Extract the [x, y] coordinate from the center of the cell holding the provided text.  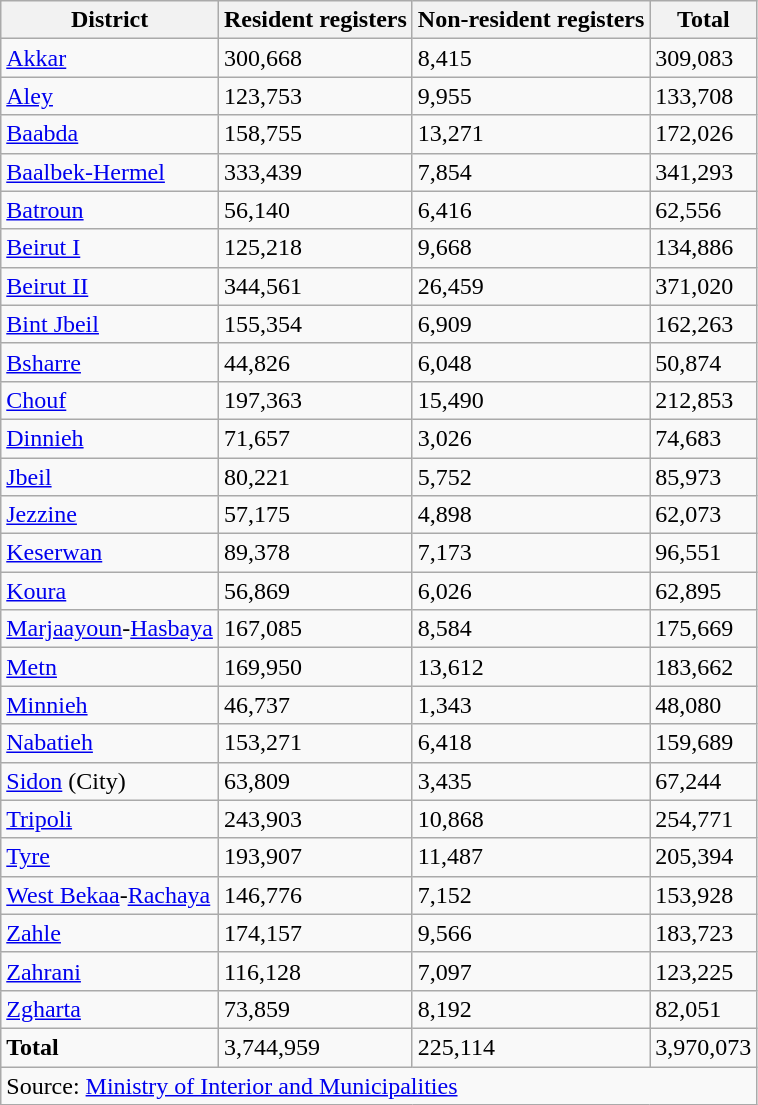
Jezzine [110, 515]
Minnieh [110, 705]
63,809 [315, 781]
175,669 [704, 629]
183,662 [704, 667]
300,668 [315, 58]
3,970,073 [704, 1047]
116,128 [315, 971]
7,854 [530, 172]
56,140 [315, 210]
46,737 [315, 705]
Aley [110, 96]
3,744,959 [315, 1047]
169,950 [315, 667]
44,826 [315, 362]
309,083 [704, 58]
243,903 [315, 819]
8,584 [530, 629]
5,752 [530, 477]
Marjaayoun-Hasbaya [110, 629]
225,114 [530, 1047]
7,097 [530, 971]
6,416 [530, 210]
85,973 [704, 477]
Akkar [110, 58]
Resident registers [315, 20]
Dinnieh [110, 438]
Baabda [110, 134]
Tyre [110, 857]
158,755 [315, 134]
159,689 [704, 743]
Zahle [110, 933]
71,657 [315, 438]
73,859 [315, 1009]
13,612 [530, 667]
8,192 [530, 1009]
172,026 [704, 134]
48,080 [704, 705]
146,776 [315, 895]
50,874 [704, 362]
1,343 [530, 705]
Bint Jbeil [110, 324]
6,048 [530, 362]
9,566 [530, 933]
162,263 [704, 324]
123,225 [704, 971]
62,073 [704, 515]
193,907 [315, 857]
Batroun [110, 210]
6,909 [530, 324]
133,708 [704, 96]
Non-resident registers [530, 20]
57,175 [315, 515]
7,152 [530, 895]
3,026 [530, 438]
183,723 [704, 933]
333,439 [315, 172]
153,271 [315, 743]
62,556 [704, 210]
205,394 [704, 857]
Sidon (City) [110, 781]
Beirut II [110, 286]
13,271 [530, 134]
West Bekaa-Rachaya [110, 895]
Nabatieh [110, 743]
Koura [110, 591]
Beirut I [110, 248]
212,853 [704, 400]
125,218 [315, 248]
167,085 [315, 629]
Zgharta [110, 1009]
7,173 [530, 553]
6,026 [530, 591]
Metn [110, 667]
4,898 [530, 515]
155,354 [315, 324]
Baalbek-Hermel [110, 172]
153,928 [704, 895]
11,487 [530, 857]
123,753 [315, 96]
Source: Ministry of Interior and Municipalities [379, 1085]
Tripoli [110, 819]
82,051 [704, 1009]
197,363 [315, 400]
10,868 [530, 819]
67,244 [704, 781]
26,459 [530, 286]
3,435 [530, 781]
Keserwan [110, 553]
74,683 [704, 438]
134,886 [704, 248]
344,561 [315, 286]
62,895 [704, 591]
Bsharre [110, 362]
8,415 [530, 58]
254,771 [704, 819]
371,020 [704, 286]
6,418 [530, 743]
Zahrani [110, 971]
96,551 [704, 553]
80,221 [315, 477]
Chouf [110, 400]
341,293 [704, 172]
15,490 [530, 400]
District [110, 20]
174,157 [315, 933]
9,668 [530, 248]
89,378 [315, 553]
Jbeil [110, 477]
9,955 [530, 96]
56,869 [315, 591]
